Capture the cell that displays the provided text and extract its [X, Y] central coordinate. 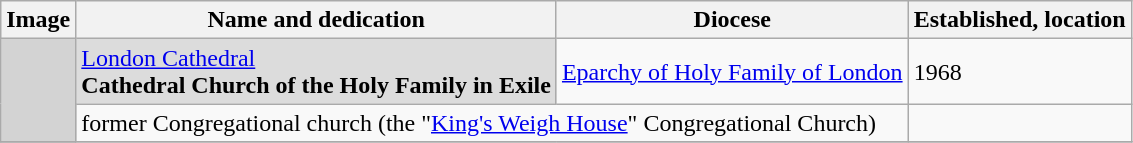
1968 [1020, 72]
London CathedralCathedral Church of the Holy Family in Exile [316, 72]
Name and dedication [316, 20]
former Congregational church (the "King's Weigh House" Congregational Church) [492, 123]
Image [38, 20]
Diocese [732, 20]
Established, location [1020, 20]
Eparchy of Holy Family of London [732, 72]
